For the text-containing cell, return its midpoint in (X, Y) coordinate format. 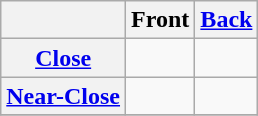
Front (160, 20)
Close (64, 58)
Back (226, 20)
Near-Close (64, 96)
